Find where the given text appears and provide that cell's center as [X, Y] coordinate. 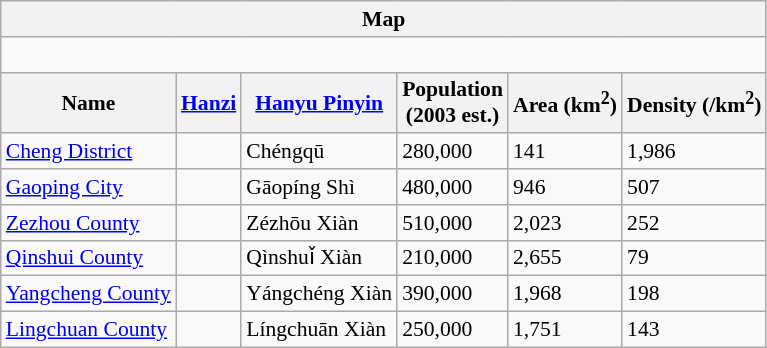
Hanzi [208, 102]
Yangcheng County [88, 294]
507 [694, 187]
Qìnshuǐ Xiàn [319, 258]
1,986 [694, 152]
Zézhōu Xiàn [319, 223]
Zezhou County [88, 223]
480,000 [452, 187]
Qinshui County [88, 258]
79 [694, 258]
252 [694, 223]
Gāopíng Shì [319, 187]
2,655 [565, 258]
2,023 [565, 223]
Yángchéng Xiàn [319, 294]
Gaoping City [88, 187]
Língchuān Xiàn [319, 330]
Area (km2) [565, 102]
Map [384, 19]
Lingchuan County [88, 330]
210,000 [452, 258]
1,968 [565, 294]
Name [88, 102]
Density (/km2) [694, 102]
Hanyu Pinyin [319, 102]
1,751 [565, 330]
Cheng District [88, 152]
390,000 [452, 294]
198 [694, 294]
510,000 [452, 223]
Population(2003 est.) [452, 102]
141 [565, 152]
250,000 [452, 330]
946 [565, 187]
280,000 [452, 152]
Chéngqū [319, 152]
143 [694, 330]
